Identify which cell holds the provided text, then report its (X, Y) central coordinate. 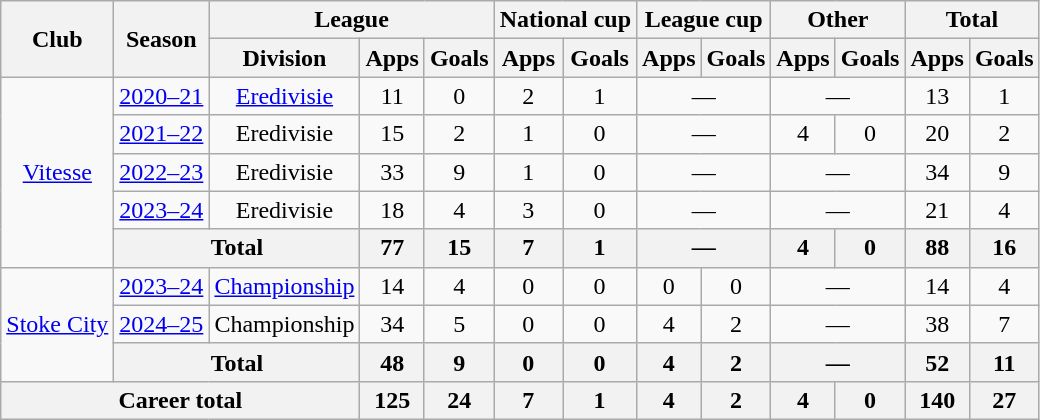
Club (58, 39)
20 (937, 134)
National cup (565, 20)
3 (528, 210)
13 (937, 96)
48 (392, 362)
Other (838, 20)
Career total (180, 400)
38 (937, 324)
77 (392, 248)
16 (1004, 248)
Division (284, 58)
Season (162, 39)
5 (459, 324)
21 (937, 210)
52 (937, 362)
League cup (704, 20)
Stoke City (58, 324)
League (352, 20)
2022–23 (162, 172)
Vitesse (58, 172)
24 (459, 400)
88 (937, 248)
2020–21 (162, 96)
125 (392, 400)
33 (392, 172)
18 (392, 210)
2021–22 (162, 134)
140 (937, 400)
27 (1004, 400)
2024–25 (162, 324)
